Find where the given text appears and provide that cell's center as [X, Y] coordinate. 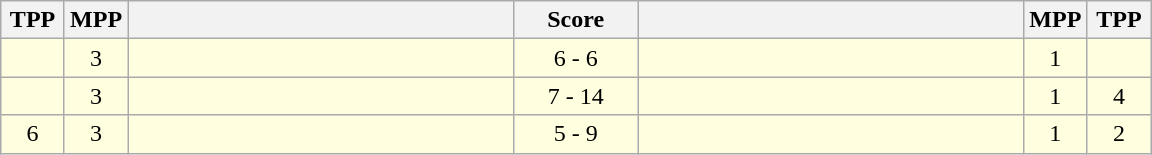
6 - 6 [576, 58]
6 [33, 134]
Score [576, 20]
2 [1119, 134]
4 [1119, 96]
5 - 9 [576, 134]
7 - 14 [576, 96]
